Locate the cell with the specified text and output its (X, Y) center coordinate. 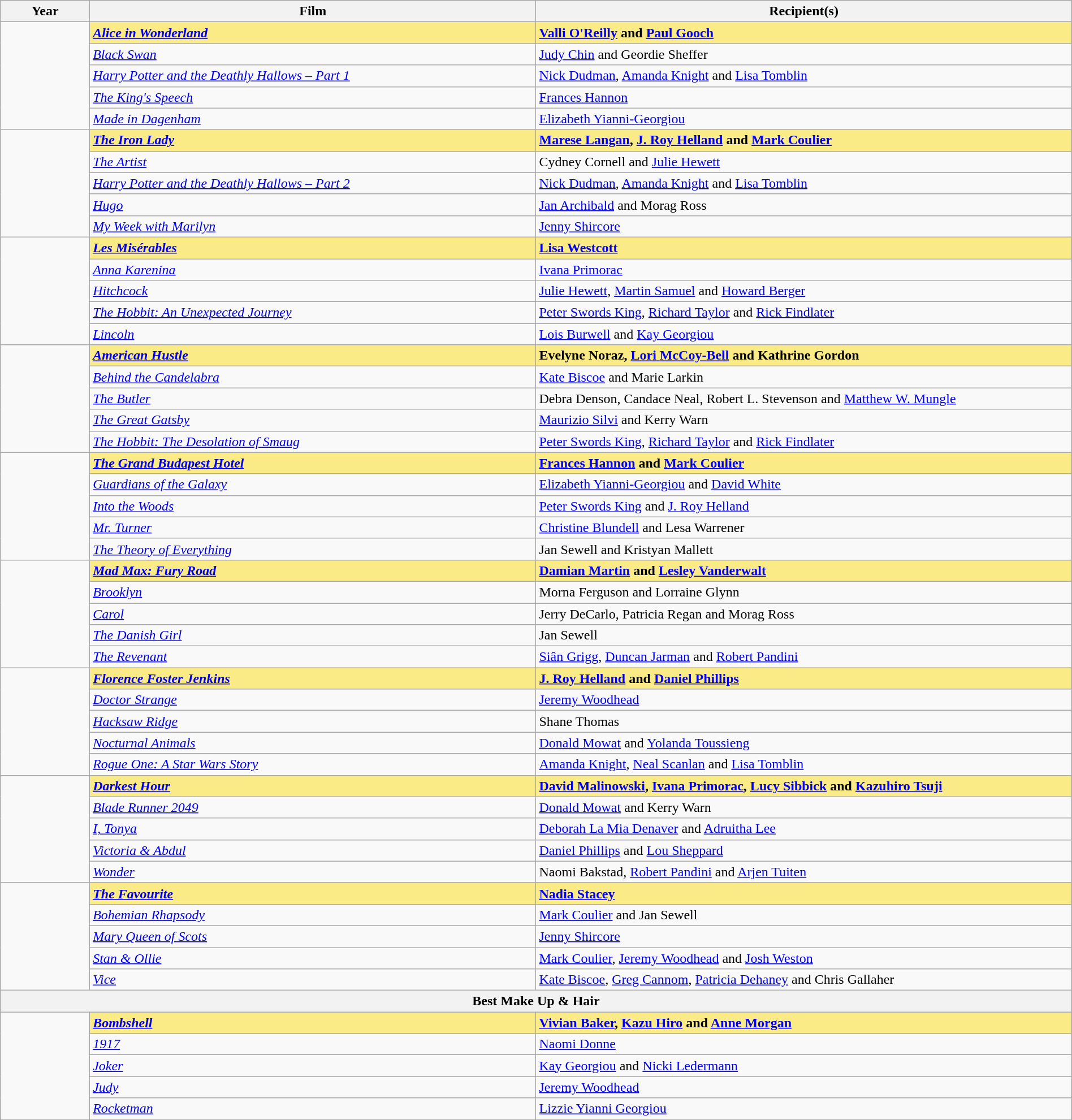
The Artist (313, 162)
Frances Hannon (804, 97)
Kate Biscoe, Greg Cannom, Patricia Dehaney and Chris Gallaher (804, 980)
Judy Chin and Geordie Sheffer (804, 54)
Maurizio Silvi and Kerry Warn (804, 420)
Lisa Westcott (804, 248)
Harry Potter and the Deathly Hallows – Part 1 (313, 76)
Nadia Stacey (804, 893)
Naomi Bakstad, Robert Pandini and Arjen Tuiten (804, 872)
The Favourite (313, 893)
Black Swan (313, 54)
Year (45, 11)
I, Tonya (313, 829)
Mary Queen of Scots (313, 936)
Darkest Hour (313, 786)
Shane Thomas (804, 721)
Marese Langan, J. Roy Helland and Mark Coulier (804, 140)
Morna Ferguson and Lorraine Glynn (804, 592)
Jan Sewell (804, 635)
Jan Sewell and Kristyan Mallett (804, 549)
The Danish Girl (313, 635)
Mark Coulier and Jan Sewell (804, 915)
Recipient(s) (804, 11)
Lois Burwell and Kay Georgiou (804, 334)
1917 (313, 1044)
Judy (313, 1087)
Hacksaw Ridge (313, 721)
Elizabeth Yianni-Georgiou (804, 119)
Alice in Wonderland (313, 33)
The Theory of Everything (313, 549)
Deborah La Mia Denaver and Adruitha Lee (804, 829)
J. Roy Helland and Daniel Phillips (804, 678)
Lincoln (313, 334)
Cydney Cornell and Julie Hewett (804, 162)
David Malinowski, Ivana Primorac, Lucy Sibbick and Kazuhiro Tsuji (804, 786)
Florence Foster Jenkins (313, 678)
Damian Martin and Lesley Vanderwalt (804, 570)
Into the Woods (313, 506)
Vice (313, 980)
Valli O'Reilly and Paul Gooch (804, 33)
Nocturnal Animals (313, 743)
Rogue One: A Star Wars Story (313, 764)
The Revenant (313, 657)
Les Misérables (313, 248)
The Hobbit: An Unexpected Journey (313, 313)
Vivian Baker, Kazu Hiro and Anne Morgan (804, 1023)
Siân Grigg, Duncan Jarman and Robert Pandini (804, 657)
Rocketman (313, 1109)
Daniel Phillips and Lou Sheppard (804, 850)
The Grand Budapest Hotel (313, 463)
Victoria & Abdul (313, 850)
Stan & Ollie (313, 958)
Carol (313, 613)
Mark Coulier, Jeremy Woodhead and Josh Weston (804, 958)
Amanda Knight, Neal Scanlan and Lisa Tomblin (804, 764)
Mad Max: Fury Road (313, 570)
Bombshell (313, 1023)
Bohemian Rhapsody (313, 915)
Anna Karenina (313, 270)
The King's Speech (313, 97)
Best Make Up & Hair (536, 1001)
Guardians of the Galaxy (313, 485)
Joker (313, 1066)
Jan Archibald and Morag Ross (804, 205)
American Hustle (313, 356)
Blade Runner 2049 (313, 807)
Debra Denson, Candace Neal, Robert L. Stevenson and Matthew W. Mungle (804, 399)
Jerry DeCarlo, Patricia Regan and Morag Ross (804, 613)
Naomi Donne (804, 1044)
Evelyne Noraz, Lori McCoy-Bell and Kathrine Gordon (804, 356)
Brooklyn (313, 592)
Christine Blundell and Lesa Warrener (804, 527)
Hugo (313, 205)
The Great Gatsby (313, 420)
Mr. Turner (313, 527)
Ivana Primorac (804, 270)
Doctor Strange (313, 700)
Wonder (313, 872)
Behind the Candelabra (313, 377)
The Hobbit: The Desolation of Smaug (313, 442)
Elizabeth Yianni-Georgiou and David White (804, 485)
The Iron Lady (313, 140)
Kay Georgiou and Nicki Ledermann (804, 1066)
The Butler (313, 399)
Hitchcock (313, 291)
Lizzie Yianni Georgiou (804, 1109)
Peter Swords King and J. Roy Helland (804, 506)
My Week with Marilyn (313, 226)
Donald Mowat and Kerry Warn (804, 807)
Donald Mowat and Yolanda Toussieng (804, 743)
Frances Hannon and Mark Coulier (804, 463)
Harry Potter and the Deathly Hallows – Part 2 (313, 183)
Julie Hewett, Martin Samuel and Howard Berger (804, 291)
Kate Biscoe and Marie Larkin (804, 377)
Film (313, 11)
Made in Dagenham (313, 119)
